Determine the [X, Y] coordinate at the center of the cell enclosing the given text.  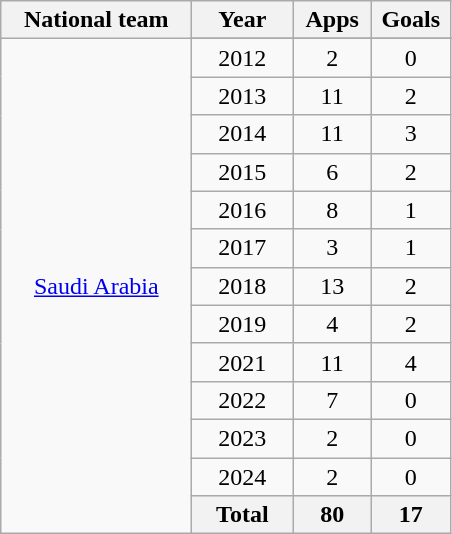
Saudi Arabia [96, 286]
2021 [242, 362]
Year [242, 20]
2024 [242, 477]
13 [332, 286]
2017 [242, 248]
2019 [242, 324]
6 [332, 172]
2013 [242, 96]
7 [332, 400]
National team [96, 20]
2015 [242, 172]
Total [242, 515]
2022 [242, 400]
2014 [242, 134]
2012 [242, 58]
2023 [242, 438]
8 [332, 210]
Apps [332, 20]
2016 [242, 210]
2018 [242, 286]
80 [332, 515]
Goals [410, 20]
17 [410, 515]
